Output the (x, y) coordinate of the center of the cell containing the given text.  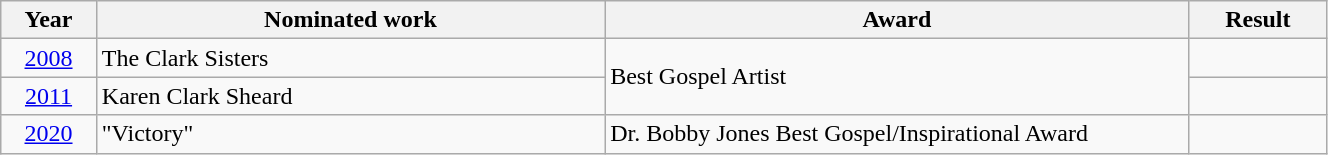
Nominated work (350, 20)
The Clark Sisters (350, 58)
2020 (49, 134)
2008 (49, 58)
Dr. Bobby Jones Best Gospel/Inspirational Award (898, 134)
Karen Clark Sheard (350, 96)
Best Gospel Artist (898, 77)
2011 (49, 96)
Year (49, 20)
"Victory" (350, 134)
Award (898, 20)
Result (1258, 20)
